Determine the [x, y] coordinate at the center of the cell enclosing the given text.  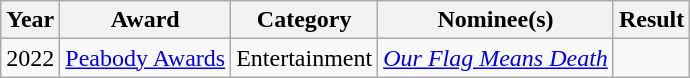
Award [146, 20]
Our Flag Means Death [496, 58]
Result [651, 20]
Entertainment [304, 58]
Category [304, 20]
Peabody Awards [146, 58]
2022 [30, 58]
Year [30, 20]
Nominee(s) [496, 20]
